Capture the cell that displays the provided text and extract its (x, y) central coordinate. 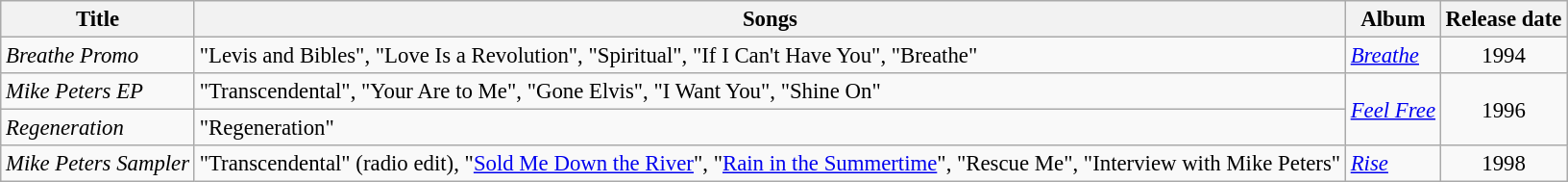
"Transcendental", "Your Are to Me", "Gone Elvis", "I Want You", "Shine On" (770, 91)
Breathe (1393, 56)
Release date (1503, 19)
"Transcendental" (radio edit), "Sold Me Down the River", "Rain in the Summertime", "Rescue Me", "Interview with Mike Peters" (770, 164)
"Regeneration" (770, 128)
Mike Peters Sampler (98, 164)
Mike Peters EP (98, 91)
Rise (1393, 164)
"Levis and Bibles", "Love Is a Revolution", "Spiritual", "If I Can't Have You", "Breathe" (770, 56)
Album (1393, 19)
Title (98, 19)
1996 (1503, 110)
1998 (1503, 164)
Breathe Promo (98, 56)
Songs (770, 19)
1994 (1503, 56)
Regeneration (98, 128)
Feel Free (1393, 110)
